Return the [X, Y] coordinate for the center point of the cell that contains the specified text.  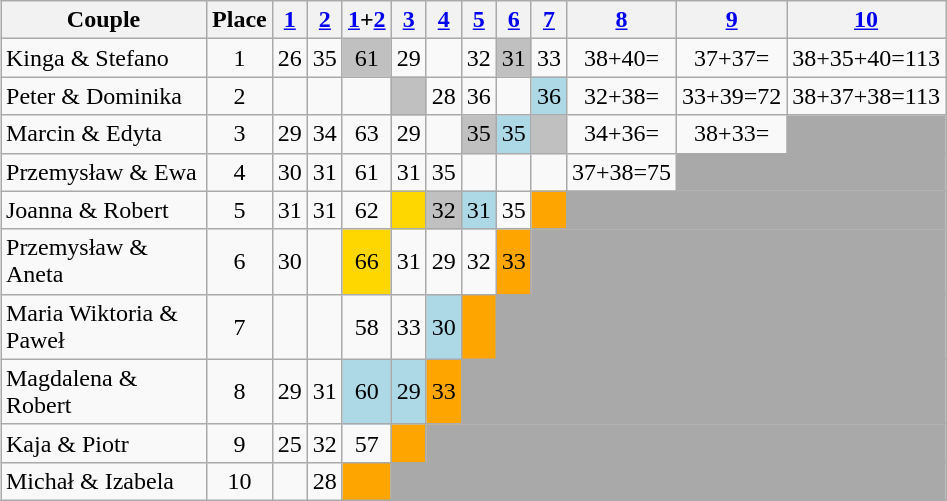
Magdalena & Robert [103, 392]
Przemysław & Ewa [103, 172]
Peter & Dominika [103, 96]
Joanna & Robert [103, 210]
37+37= [732, 58]
25 [290, 443]
Place [240, 20]
33+39=72 [732, 96]
63 [366, 134]
37+38=75 [621, 172]
38+35+40=113 [866, 58]
34+36= [621, 134]
Michał & Izabela [103, 481]
38+33= [732, 134]
57 [366, 443]
32+38= [621, 96]
Marcin & Edyta [103, 134]
Kaja & Piotr [103, 443]
Couple [103, 20]
58 [366, 326]
66 [366, 262]
38+40= [621, 58]
38+37+38=113 [866, 96]
26 [290, 58]
34 [324, 134]
1+2 [366, 20]
Przemysław & Aneta [103, 262]
62 [366, 210]
60 [366, 392]
Kinga & Stefano [103, 58]
Maria Wiktoria & Paweł [103, 326]
